Extract the [X, Y] coordinate from the center of the cell holding the provided text.  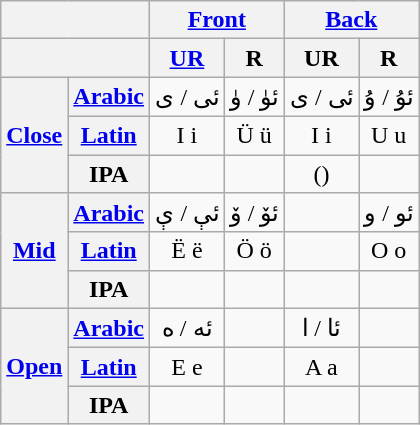
Ö ö [254, 251]
U u [389, 135]
Close [34, 135]
ئۆ / ۆ [254, 213]
Open [34, 366]
ئە / ە [188, 328]
ئۈ / ۈ [254, 97]
Ë ë [188, 251]
Ü ü [254, 135]
ئې / ې [188, 213]
() [322, 173]
Mid [34, 251]
ئۇ / ۇ [389, 97]
O o [389, 251]
E e [188, 367]
A a [322, 367]
ئا / ا [322, 328]
Back [351, 20]
ئو / و [389, 213]
Front [217, 20]
